Determine the (x, y) coordinate at the center of the cell enclosing the given text.  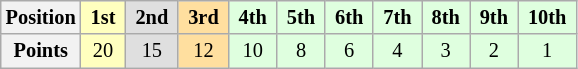
5th (301, 17)
Points (41, 51)
8th (446, 17)
10th (547, 17)
9th (494, 17)
8 (301, 51)
2nd (152, 17)
4th (253, 17)
4 (397, 51)
1 (547, 51)
3 (446, 51)
12 (203, 51)
Position (41, 17)
2 (494, 51)
15 (152, 51)
6 (349, 51)
7th (397, 17)
10 (253, 51)
20 (104, 51)
3rd (203, 17)
6th (349, 17)
1st (104, 17)
